Detect which cell encompasses the target text, then output its [x, y] center coordinate. 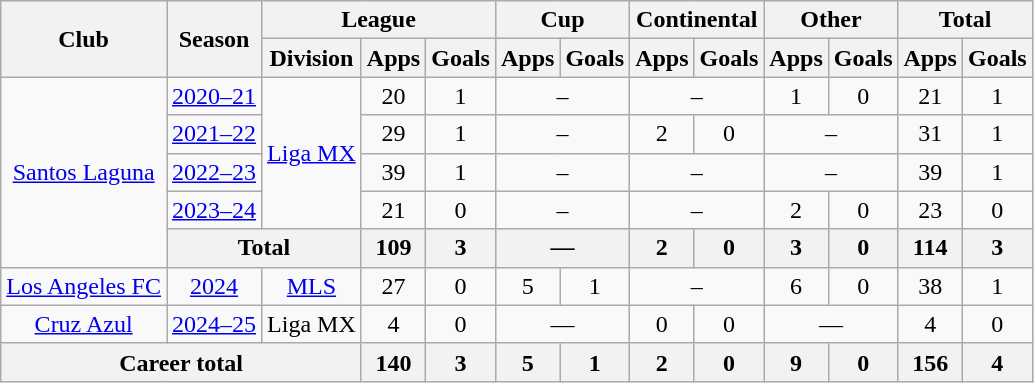
23 [930, 210]
Career total [182, 362]
20 [393, 96]
Continental [697, 20]
2023–24 [214, 210]
2020–21 [214, 96]
Santos Laguna [84, 172]
29 [393, 134]
Division [312, 58]
114 [930, 248]
Other [831, 20]
38 [930, 286]
League [379, 20]
9 [796, 362]
Los Angeles FC [84, 286]
2022–23 [214, 172]
140 [393, 362]
MLS [312, 286]
6 [796, 286]
2024 [214, 286]
Season [214, 39]
156 [930, 362]
31 [930, 134]
2024–25 [214, 324]
109 [393, 248]
Club [84, 39]
27 [393, 286]
Cup [562, 20]
2021–22 [214, 134]
Cruz Azul [84, 324]
